Capture the cell that displays the provided text and extract its [x, y] central coordinate. 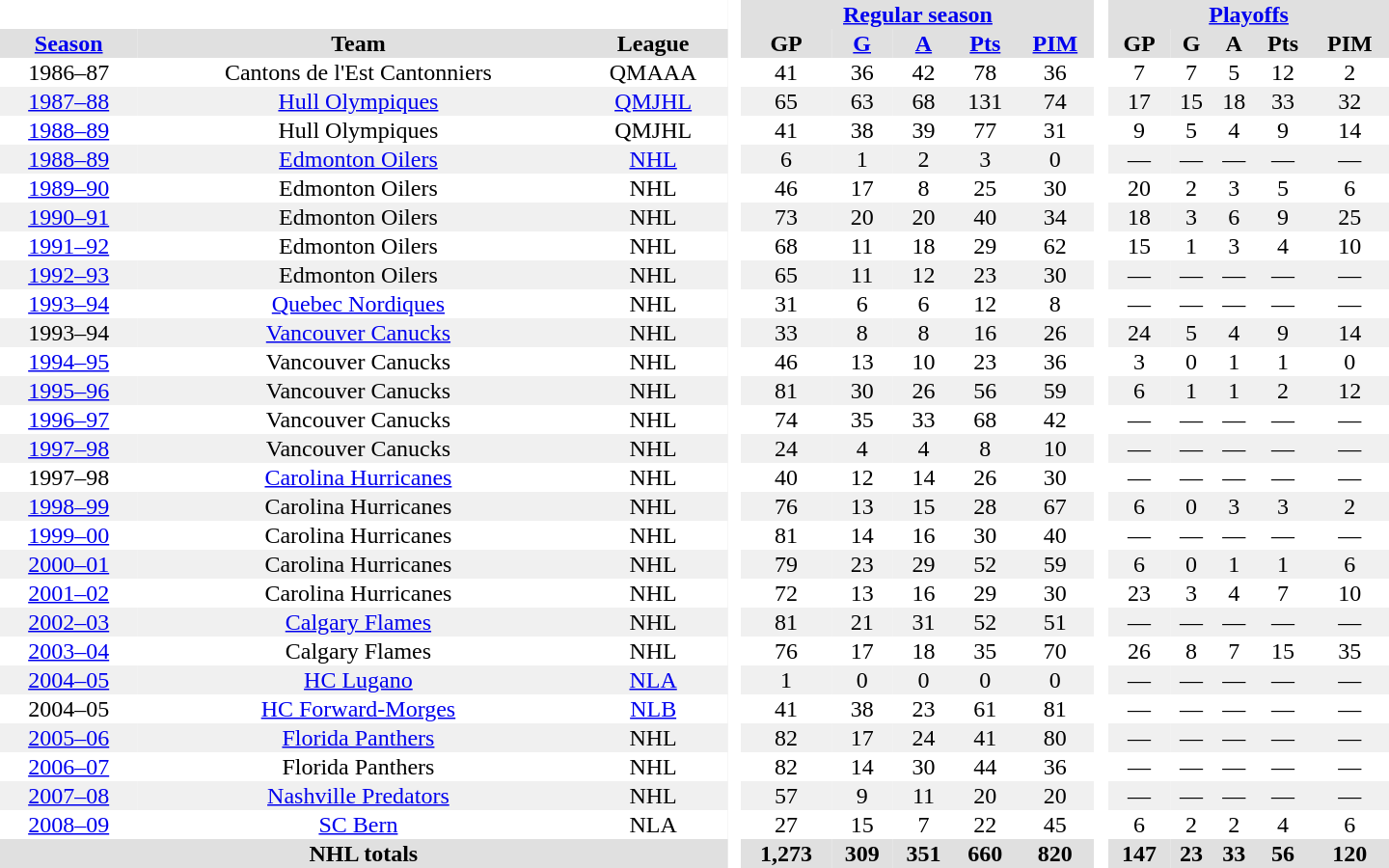
Playoffs [1248, 14]
67 [1055, 506]
1989–90 [68, 188]
Team [358, 43]
2002–03 [68, 622]
57 [785, 796]
1987–88 [68, 101]
1992–93 [68, 275]
27 [785, 825]
2001–02 [68, 593]
League [652, 43]
44 [985, 767]
79 [785, 564]
1995–96 [68, 391]
2005–06 [68, 738]
34 [1055, 217]
NLB [652, 709]
HC Lugano [358, 680]
660 [985, 854]
147 [1139, 854]
QMAAA [652, 72]
2008–09 [68, 825]
1996–97 [68, 420]
22 [985, 825]
51 [1055, 622]
21 [862, 622]
Regular season [917, 14]
1994–95 [68, 362]
2006–07 [68, 767]
2000–01 [68, 564]
2007–08 [68, 796]
72 [785, 593]
62 [1055, 246]
32 [1350, 101]
Season [68, 43]
NHL totals [364, 854]
1991–92 [68, 246]
1986–87 [68, 72]
39 [924, 130]
820 [1055, 854]
77 [985, 130]
28 [985, 506]
1990–91 [68, 217]
80 [1055, 738]
78 [985, 72]
45 [1055, 825]
70 [1055, 651]
351 [924, 854]
Nashville Predators [358, 796]
1,273 [785, 854]
1998–99 [68, 506]
Quebec Nordiques [358, 304]
309 [862, 854]
61 [985, 709]
SC Bern [358, 825]
1999–00 [68, 535]
Cantons de l'Est Cantonniers [358, 72]
63 [862, 101]
2003–04 [68, 651]
73 [785, 217]
131 [985, 101]
120 [1350, 854]
HC Forward-Morges [358, 709]
